Find where the given text appears and provide that cell's center as [x, y] coordinate. 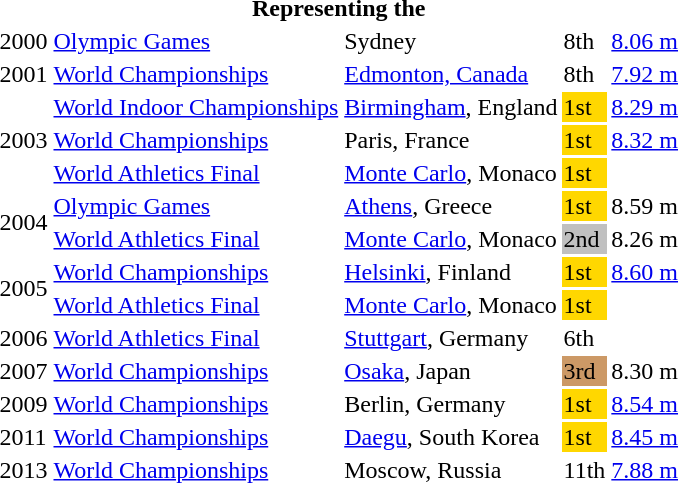
3rd [584, 371]
Helsinki, Finland [451, 272]
Daegu, South Korea [451, 437]
2nd [584, 239]
Stuttgart, Germany [451, 338]
Paris, France [451, 140]
Osaka, Japan [451, 371]
Berlin, Germany [451, 404]
Edmonton, Canada [451, 74]
Birmingham, England [451, 107]
Athens, Greece [451, 206]
6th [584, 338]
World Indoor Championships [196, 107]
Sydney [451, 41]
